Find where the given text appears and provide that cell's center as [x, y] coordinate. 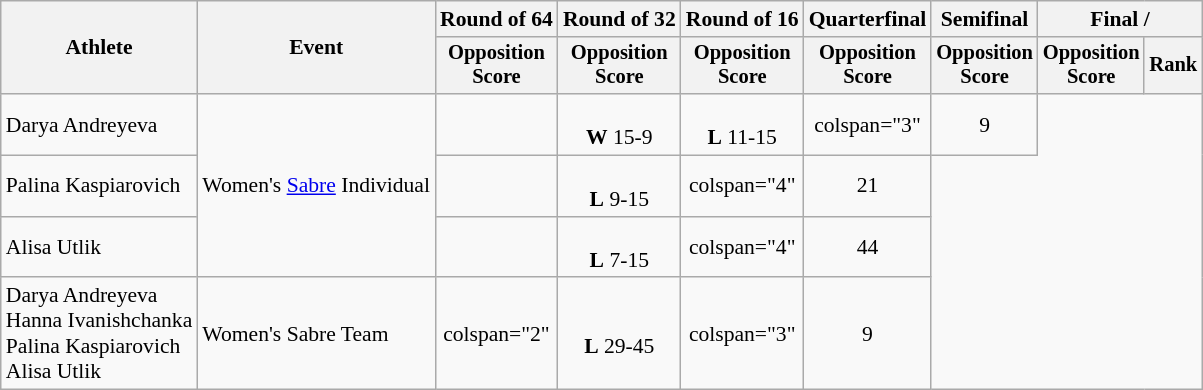
L 7-15 [620, 248]
44 [868, 248]
L 9-15 [620, 186]
Women's Sabre Individual [316, 186]
Darya AndreyevaHanna IvanishchankaPalina KaspiarovichAlisa Utlik [100, 334]
Darya Andreyeva [100, 124]
Alisa Utlik [100, 248]
Event [316, 48]
Athlete [100, 48]
Round of 64 [496, 19]
Quarterfinal [868, 19]
21 [868, 186]
Round of 16 [742, 19]
Rank [1173, 66]
Palina Kaspiarovich [100, 186]
Women's Sabre Team [316, 334]
L 11-15 [742, 124]
Round of 32 [620, 19]
W 15-9 [620, 124]
colspan="2" [496, 334]
Semifinal [984, 19]
L 29-45 [620, 334]
Final / [1120, 19]
